Output the (X, Y) coordinate of the center of the cell containing the given text.  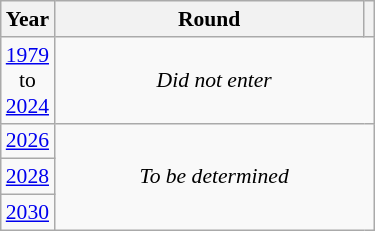
2026 (28, 141)
Year (28, 19)
Round (209, 19)
To be determined (214, 176)
Did not enter (214, 80)
2028 (28, 177)
2030 (28, 213)
1979to2024 (28, 80)
